Return [x, y] of the center of cell containing provided text 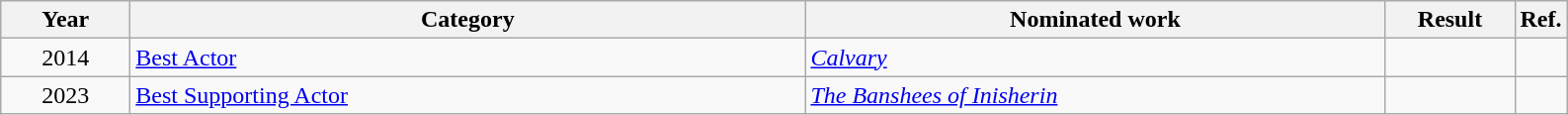
Category [468, 20]
Best Actor [468, 57]
Nominated work [1095, 20]
Best Supporting Actor [468, 95]
2023 [65, 95]
Year [65, 20]
Result [1450, 20]
Calvary [1095, 57]
2014 [65, 57]
Ref. [1541, 20]
The Banshees of Inisherin [1095, 95]
